Return [X, Y] of the center of cell containing provided text 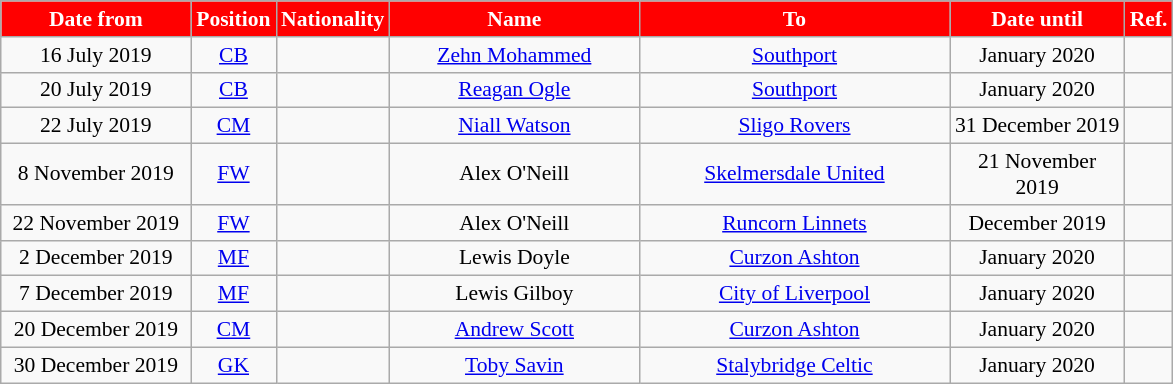
2 December 2019 [96, 258]
Niall Watson [514, 126]
Andrew Scott [514, 330]
Ref. [1149, 19]
7 December 2019 [96, 294]
December 2019 [1038, 223]
Skelmersdale United [794, 174]
Nationality [332, 19]
16 July 2019 [96, 55]
Date until [1038, 19]
To [794, 19]
City of Liverpool [794, 294]
22 November 2019 [96, 223]
Lewis Doyle [514, 258]
22 July 2019 [96, 126]
30 December 2019 [96, 365]
Zehn Mohammed [514, 55]
Name [514, 19]
Lewis Gilboy [514, 294]
Runcorn Linnets [794, 223]
Date from [96, 19]
31 December 2019 [1038, 126]
21 November 2019 [1038, 174]
Reagan Ogle [514, 90]
Toby Savin [514, 365]
20 December 2019 [96, 330]
Stalybridge Celtic [794, 365]
GK [234, 365]
Sligo Rovers [794, 126]
Position [234, 19]
20 July 2019 [96, 90]
8 November 2019 [96, 174]
